Pinpoint the cell where the given text exists, returning its (X, Y) midpoint coordinate. 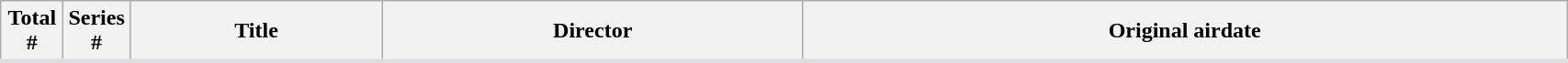
Original airdate (1185, 31)
Title (255, 31)
Series# (96, 31)
Director (593, 31)
Total# (32, 31)
